Determine the [x, y] coordinate at the center of the cell enclosing the given text.  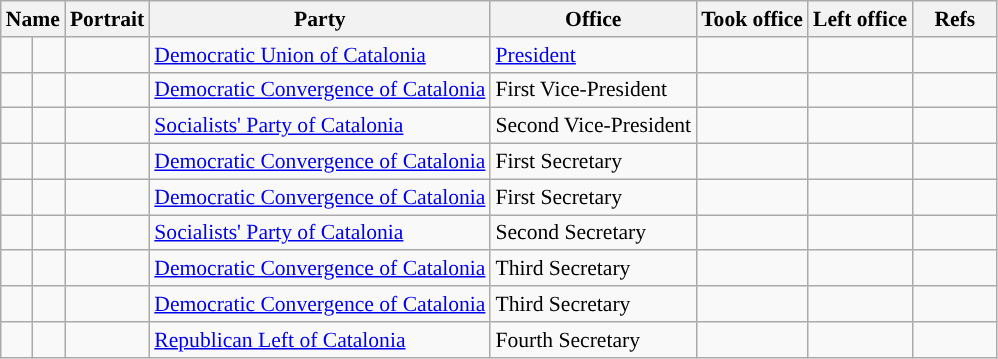
Fourth Secretary [593, 340]
Took office [752, 19]
Name [33, 19]
Democratic Union of Catalonia [320, 55]
Second Vice-President [593, 126]
President [593, 55]
Left office [860, 19]
Refs [954, 19]
First Vice-President [593, 90]
Party [320, 19]
Republican Left of Catalonia [320, 340]
Office [593, 19]
Second Secretary [593, 233]
Portrait [107, 19]
